Pinpoint the cell where the given text exists, returning its (X, Y) midpoint coordinate. 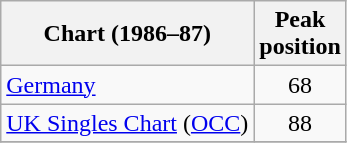
UK Singles Chart (OCC) (128, 123)
68 (300, 85)
88 (300, 123)
Chart (1986–87) (128, 34)
Germany (128, 85)
Peakposition (300, 34)
